Find where the given text appears and provide that cell's center as [x, y] coordinate. 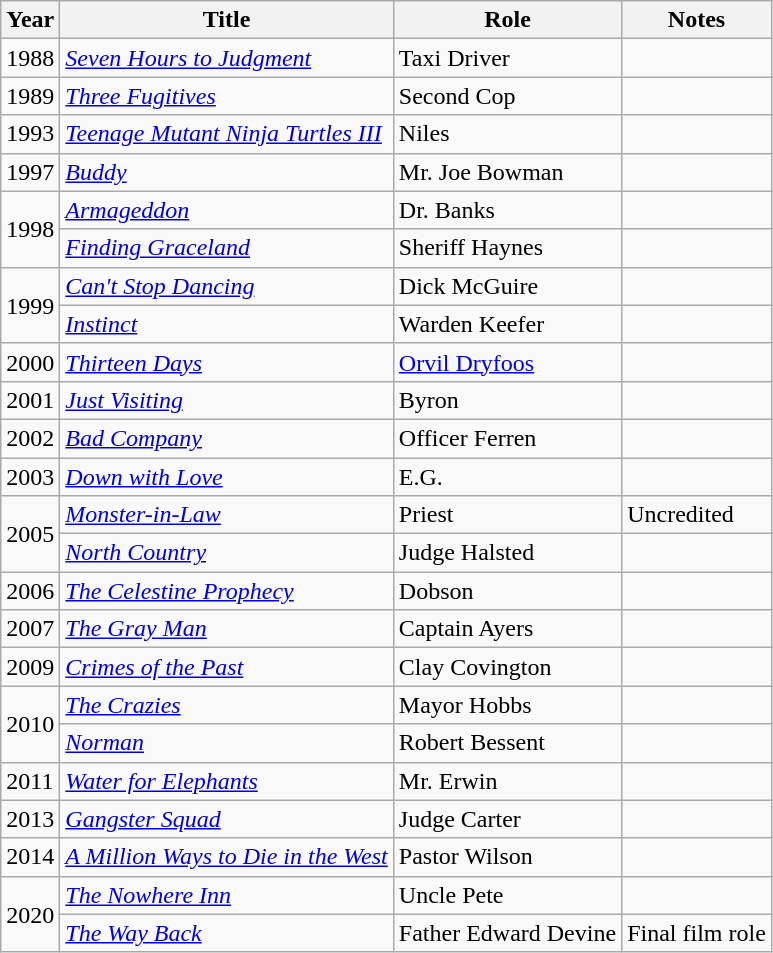
Water for Elephants [226, 781]
1997 [30, 172]
2014 [30, 857]
Warden Keefer [507, 324]
Crimes of the Past [226, 667]
Father Edward Devine [507, 933]
Mayor Hobbs [507, 705]
Buddy [226, 172]
Bad Company [226, 438]
North Country [226, 553]
Uncredited [697, 515]
2010 [30, 724]
Pastor Wilson [507, 857]
The Way Back [226, 933]
1998 [30, 229]
Year [30, 20]
The Celestine Prophecy [226, 591]
2003 [30, 477]
Dr. Banks [507, 210]
Clay Covington [507, 667]
Seven Hours to Judgment [226, 58]
Priest [507, 515]
Notes [697, 20]
Just Visiting [226, 400]
Norman [226, 743]
2007 [30, 629]
The Nowhere Inn [226, 895]
1993 [30, 134]
2006 [30, 591]
Thirteen Days [226, 362]
The Crazies [226, 705]
Final film role [697, 933]
2020 [30, 914]
Judge Carter [507, 819]
Second Cop [507, 96]
Sheriff Haynes [507, 248]
Down with Love [226, 477]
Officer Ferren [507, 438]
Orvil Dryfoos [507, 362]
A Million Ways to Die in the West [226, 857]
Dick McGuire [507, 286]
Finding Graceland [226, 248]
The Gray Man [226, 629]
2011 [30, 781]
2013 [30, 819]
Teenage Mutant Ninja Turtles III [226, 134]
Gangster Squad [226, 819]
1999 [30, 305]
Can't Stop Dancing [226, 286]
Robert Bessent [507, 743]
Title [226, 20]
Niles [507, 134]
2001 [30, 400]
1989 [30, 96]
Taxi Driver [507, 58]
Uncle Pete [507, 895]
Byron [507, 400]
2000 [30, 362]
Role [507, 20]
Judge Halsted [507, 553]
Armageddon [226, 210]
Instinct [226, 324]
2005 [30, 534]
Mr. Joe Bowman [507, 172]
Monster-in-Law [226, 515]
Three Fugitives [226, 96]
Dobson [507, 591]
2009 [30, 667]
2002 [30, 438]
Mr. Erwin [507, 781]
Captain Ayers [507, 629]
E.G. [507, 477]
1988 [30, 58]
